Return (X, Y) of the center of cell containing provided text 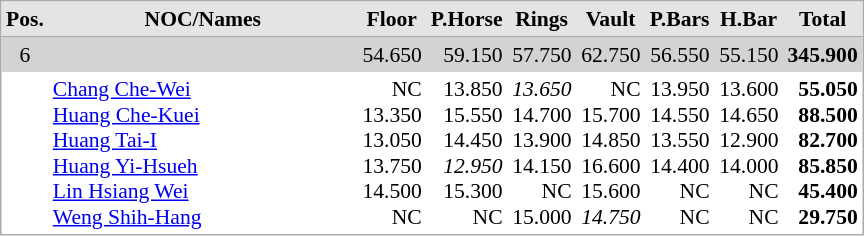
NOC/Names (202, 20)
62.750 (610, 55)
13.950 14.550 13.550 14.400 NC NC (680, 153)
NC 13.350 13.050 13.750 14.500 NC (392, 153)
Rings (542, 20)
13.600 14.650 12.900 14.000 NC NC (748, 153)
H.Bar (748, 20)
56.550 (680, 55)
13.850 15.550 14.450 12.950 15.300 NC (466, 153)
54.650 (392, 55)
Total (822, 20)
Floor (392, 20)
6 (26, 55)
P.Horse (466, 20)
Pos. (26, 20)
13.650 14.700 13.900 14.150 NC 15.000 (542, 153)
55.050 88.500 82.700 85.850 45.400 29.750 (822, 153)
P.Bars (680, 20)
59.150 (466, 55)
Chang Che-Wei Huang Che-Kuei Huang Tai-I Huang Yi-Hsueh Lin Hsiang Wei Weng Shih-Hang (202, 153)
55.150 (748, 55)
57.750 (542, 55)
Vault (610, 20)
345.900 (822, 55)
NC 15.700 14.850 16.600 15.600 14.750 (610, 153)
